Locate the cell with the specified text and output its [X, Y] center coordinate. 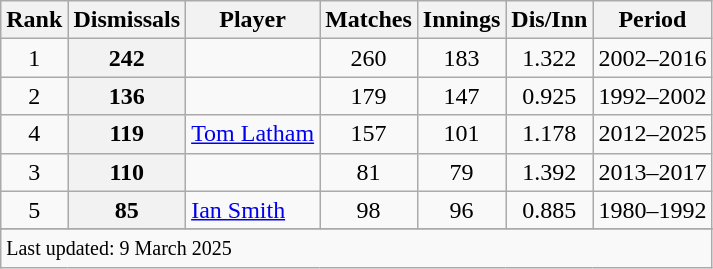
Innings [461, 20]
5 [34, 210]
1980–1992 [652, 210]
1 [34, 58]
Ian Smith [253, 210]
Last updated: 9 March 2025 [356, 248]
0.925 [550, 96]
119 [127, 134]
1.178 [550, 134]
Period [652, 20]
136 [127, 96]
4 [34, 134]
260 [369, 58]
183 [461, 58]
2012–2025 [652, 134]
96 [461, 210]
1992–2002 [652, 96]
98 [369, 210]
81 [369, 172]
1.392 [550, 172]
Matches [369, 20]
110 [127, 172]
2 [34, 96]
1.322 [550, 58]
0.885 [550, 210]
79 [461, 172]
2013–2017 [652, 172]
157 [369, 134]
Rank [34, 20]
147 [461, 96]
2002–2016 [652, 58]
Tom Latham [253, 134]
Dismissals [127, 20]
Player [253, 20]
242 [127, 58]
3 [34, 172]
179 [369, 96]
Dis/Inn [550, 20]
101 [461, 134]
85 [127, 210]
